Locate the cell with the specified text and output its (x, y) center coordinate. 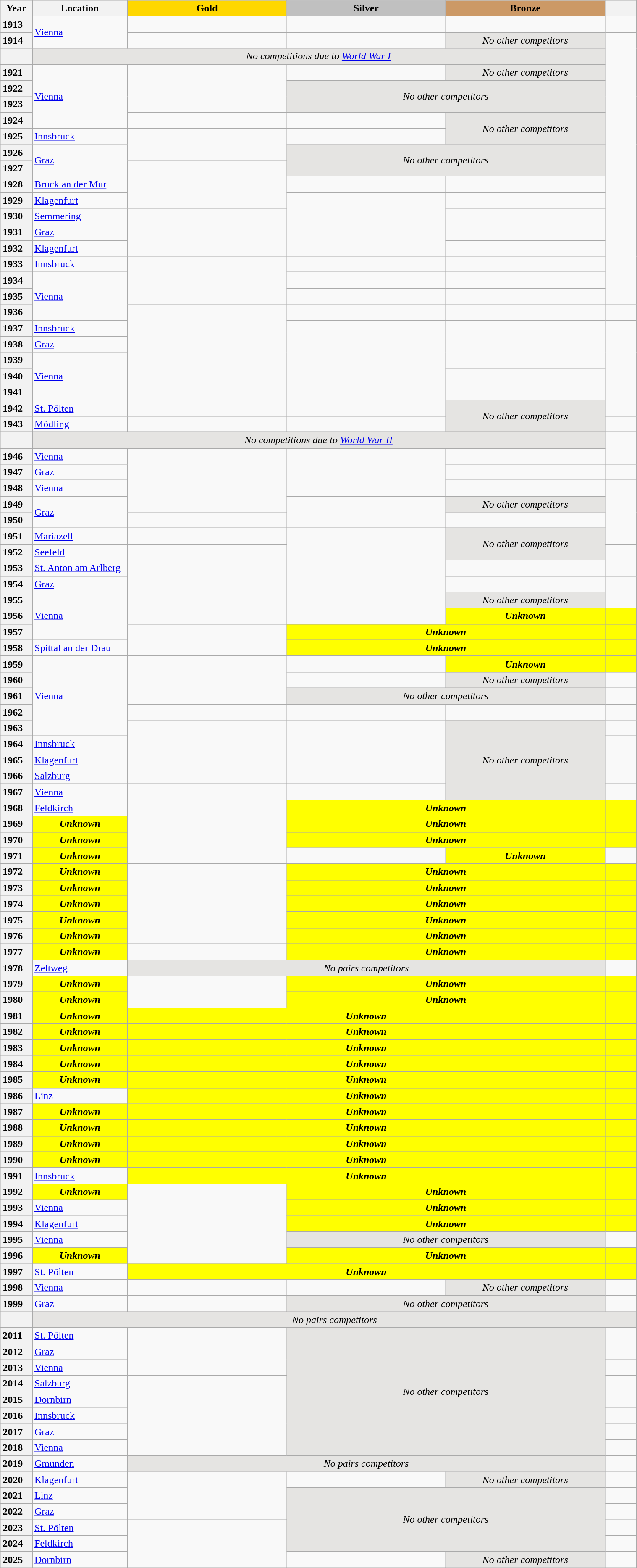
1934 (16, 280)
1965 (16, 760)
1994 (16, 1224)
1948 (16, 488)
2013 (16, 1368)
2019 (16, 1463)
1967 (16, 792)
1926 (16, 152)
1992 (16, 1192)
1956 (16, 616)
Seefeld (80, 552)
2014 (16, 1384)
Zeltweg (80, 968)
1935 (16, 296)
2021 (16, 1496)
1952 (16, 552)
2023 (16, 1528)
1947 (16, 472)
1953 (16, 568)
1931 (16, 232)
2024 (16, 1544)
No competitions due to World War II (318, 440)
1949 (16, 504)
1983 (16, 1048)
1951 (16, 536)
1988 (16, 1128)
2012 (16, 1352)
1977 (16, 952)
1960 (16, 680)
1929 (16, 200)
1957 (16, 632)
1993 (16, 1208)
1980 (16, 1000)
1979 (16, 984)
2025 (16, 1560)
1972 (16, 872)
2022 (16, 1512)
1964 (16, 744)
1940 (16, 376)
1950 (16, 520)
1987 (16, 1112)
1978 (16, 968)
2016 (16, 1415)
1942 (16, 408)
1955 (16, 600)
Semmering (80, 216)
1946 (16, 456)
1968 (16, 808)
1996 (16, 1256)
1976 (16, 936)
St. Anton am Arlberg (80, 568)
Location (80, 8)
1943 (16, 424)
1936 (16, 312)
1954 (16, 584)
1974 (16, 904)
2020 (16, 1479)
1959 (16, 664)
Spittal an der Drau (80, 648)
1928 (16, 184)
1914 (16, 40)
1986 (16, 1096)
Year (16, 8)
1937 (16, 328)
2015 (16, 1400)
1966 (16, 776)
2017 (16, 1431)
1933 (16, 264)
1921 (16, 72)
1985 (16, 1080)
1998 (16, 1288)
1991 (16, 1176)
1962 (16, 712)
1981 (16, 1016)
1982 (16, 1032)
1930 (16, 216)
1969 (16, 824)
1961 (16, 696)
Bruck an der Mur (80, 184)
1924 (16, 120)
1970 (16, 840)
1922 (16, 88)
2011 (16, 1336)
1995 (16, 1240)
1984 (16, 1064)
Mödling (80, 424)
1973 (16, 888)
1989 (16, 1144)
2018 (16, 1447)
Gmunden (80, 1463)
1941 (16, 392)
1999 (16, 1304)
Gold (207, 8)
1913 (16, 24)
1990 (16, 1160)
1971 (16, 856)
1938 (16, 344)
No competitions due to World War I (318, 56)
1997 (16, 1272)
1939 (16, 360)
1925 (16, 136)
1963 (16, 728)
1923 (16, 104)
1932 (16, 248)
1927 (16, 168)
Bronze (525, 8)
1975 (16, 920)
Mariazell (80, 536)
Silver (366, 8)
1958 (16, 648)
